Detect which cell encompasses the target text, then output its [X, Y] center coordinate. 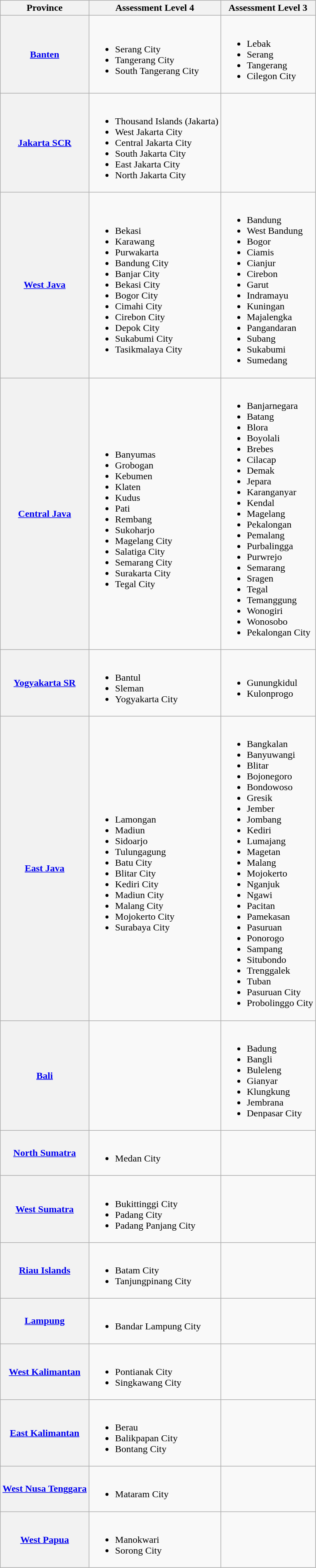
BanyumasGroboganKebumenKlatenKudusPatiRembangSukoharjoMagelang CitySalatiga CitySemarang CitySurakarta CityTegal City [155, 514]
North Sumatra [45, 1153]
Pontianak CitySingkawang City [155, 1372]
Mataram City [155, 1489]
East Kalimantan [45, 1433]
LamonganMadiunSidoarjoTulungagungBatu CityBlitar CityKediri CityMadiun CityMalang CityMojokerto CitySurabaya City [155, 868]
Bukittinggi CityPadang CityPadang Panjang City [155, 1209]
BerauBalikpapan CityBontang City [155, 1433]
Serang CityTangerang CitySouth Tangerang City [155, 54]
Jakarta SCR [45, 143]
West Kalimantan [45, 1372]
BandungWest BandungBogorCiamisCianjurCirebonGarutIndramayuKuninganMajalengkaPangandaranSubangSukabumiSumedang [268, 285]
West Nusa Tenggara [45, 1489]
Thousand Islands (Jakarta)West Jakarta CityCentral Jakarta CitySouth Jakarta CityEast Jakarta CityNorth Jakarta City [155, 143]
Yogyakarta SR [45, 683]
Riau Islands [45, 1270]
ManokwariSorong City [155, 1540]
East Java [45, 868]
Assessment Level 4 [155, 8]
Lampung [45, 1321]
Bandar Lampung City [155, 1321]
LebakSerangTangerangCilegon City [268, 54]
Central Java [45, 514]
BantulSlemanYogyakarta City [155, 683]
Banten [45, 54]
GunungkidulKulonprogo [268, 683]
Bali [45, 1075]
Medan City [155, 1153]
West Papua [45, 1540]
West Java [45, 285]
BekasiKarawangPurwakartaBandung CityBanjar CityBekasi CityBogor CityCimahi CityCirebon CityDepok CitySukabumi CityTasikmalaya City [155, 285]
Province [45, 8]
BadungBangliBulelengGianyarKlungkungJembranaDenpasar City [268, 1075]
Batam CityTanjungpinang City [155, 1270]
Assessment Level 3 [268, 8]
West Sumatra [45, 1209]
